Locate the cell with the specified text and output its (x, y) center coordinate. 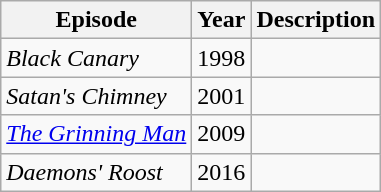
Daemons' Roost (96, 172)
1998 (222, 58)
2001 (222, 96)
Year (222, 20)
2016 (222, 172)
2009 (222, 134)
Description (316, 20)
Episode (96, 20)
The Grinning Man (96, 134)
Satan's Chimney (96, 96)
Black Canary (96, 58)
